Return [x, y] of the center of cell containing provided text 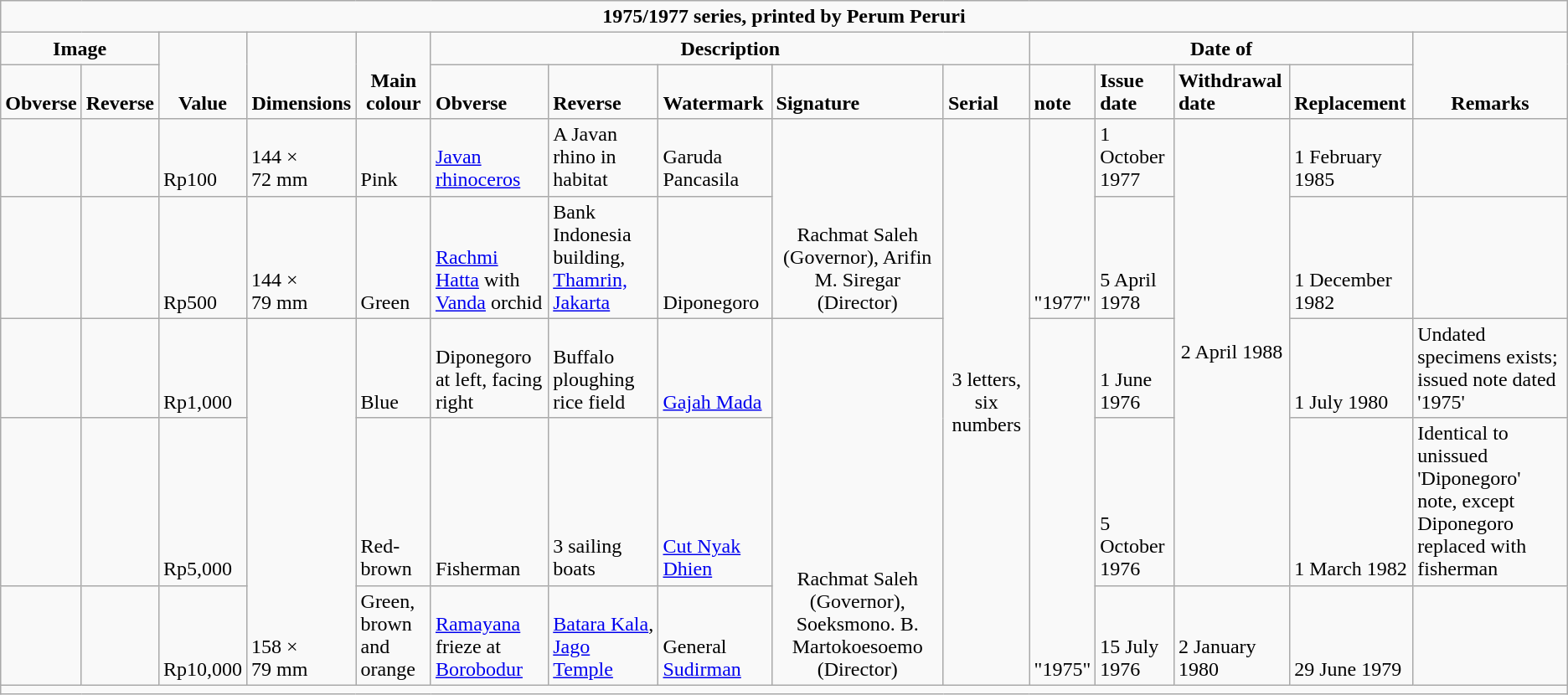
3 sailing boats [603, 502]
Blue [394, 368]
Bank Indonesia building, Thamrin, Jakarta [603, 257]
Rp1,000 [203, 368]
Value [203, 75]
Green, brown and orange [394, 635]
Withdrawal date [1231, 92]
5 October 1976 [1135, 502]
29 June 1979 [1352, 635]
Fisherman [489, 502]
Remarks [1491, 75]
1 December 1982 [1352, 257]
5 April 1978 [1135, 257]
144 × 72 mm [302, 157]
Rp500 [203, 257]
Pink [394, 157]
1 March 1982 [1352, 502]
"1977" [1062, 219]
Ramayana frieze at Borobodur [489, 635]
Buffalo ploughing rice field [603, 368]
Batara Kala, Jago Temple [603, 635]
Dimensions [302, 75]
Javan rhinoceros [489, 157]
Signature [858, 92]
A Javan rhino in habitat [603, 157]
144 × 79 mm [302, 257]
Rp10,000 [203, 635]
1975/1977 series, printed by Perum Peruri [784, 17]
Undated specimens exists; issued note dated '1975' [1491, 368]
Rp100 [203, 157]
Image [80, 49]
1 July 1980 [1352, 368]
Rachmat Saleh (Governor), Arifin M. Siregar (Director) [858, 219]
2 April 1988 [1231, 352]
Cut Nyak Dhien [715, 502]
Diponegoro at left, facing right [489, 368]
1 June 1976 [1135, 368]
1 October 1977 [1135, 157]
Green [394, 257]
Watermark [715, 92]
Diponegoro [715, 257]
Rachmat Saleh (Governor), Soeksmono. B. Martokoesoemo (Director) [858, 502]
Rp5,000 [203, 502]
Gajah Mada [715, 368]
Main colour [394, 75]
Replacement [1352, 92]
General Sudirman [715, 635]
1 February 1985 [1352, 157]
158 × 79 mm [302, 502]
Rachmi Hatta with Vanda orchid [489, 257]
15 July 1976 [1135, 635]
Identical to unissued 'Diponegoro' note, except Diponegoro replaced with fisherman [1491, 502]
Date of [1221, 49]
Garuda Pancasila [715, 157]
"1975" [1062, 502]
2 January 1980 [1231, 635]
note [1062, 92]
Description [730, 49]
Serial [987, 92]
3 letters, six numbers [987, 402]
Issue date [1135, 92]
Red-brown [394, 502]
